Pinpoint the cell where the given text exists, returning its [X, Y] midpoint coordinate. 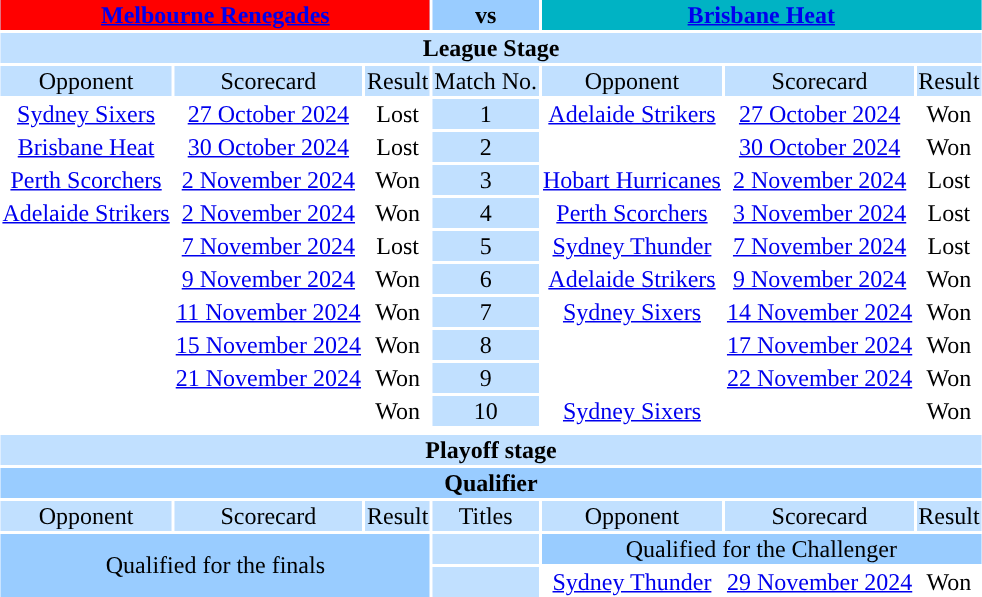
Playoff stage [491, 450]
Titles [486, 516]
4 [486, 213]
17 November 2024 [819, 345]
14 November 2024 [819, 312]
15 November 2024 [268, 345]
Qualified for the finals [216, 566]
29 November 2024 [819, 582]
League Stage [491, 48]
Hobart Hurricanes [632, 180]
22 November 2024 [819, 378]
Qualified for the Challenger [762, 549]
8 [486, 345]
11 November 2024 [268, 312]
5 [486, 246]
6 [486, 279]
3 November 2024 [819, 213]
10 [486, 411]
2 [486, 147]
Melbourne Renegades [216, 15]
Qualifier [491, 483]
1 [486, 114]
7 [486, 312]
Match No. [486, 81]
vs [486, 15]
21 November 2024 [268, 378]
9 [486, 378]
3 [486, 180]
